Pinpoint the cell where the given text exists, returning its [x, y] midpoint coordinate. 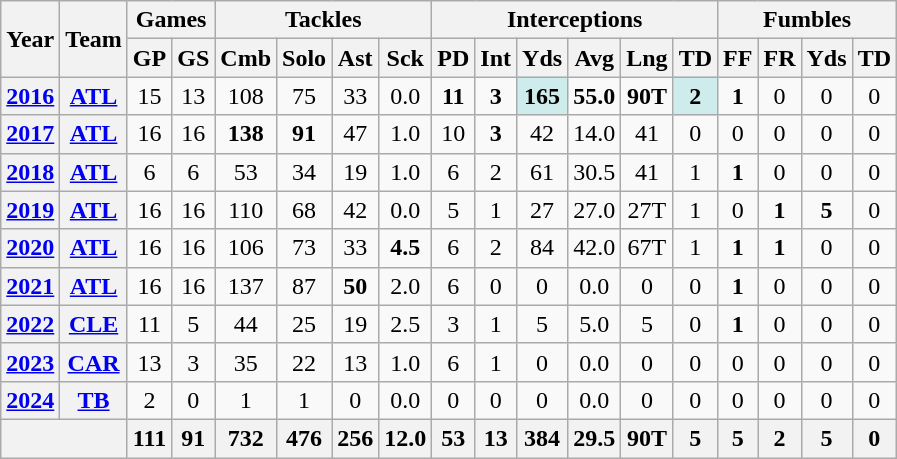
106 [246, 248]
30.5 [594, 172]
Team [94, 39]
Solo [304, 58]
5.0 [594, 324]
55.0 [594, 96]
GS [194, 58]
Fumbles [808, 20]
29.5 [594, 438]
FR [780, 58]
67T [647, 248]
2019 [30, 210]
110 [246, 210]
2016 [30, 96]
Interceptions [575, 20]
137 [246, 286]
111 [149, 438]
CLE [94, 324]
Sck [406, 58]
50 [356, 286]
27T [647, 210]
87 [304, 286]
PD [454, 58]
27 [542, 210]
2017 [30, 134]
108 [246, 96]
165 [542, 96]
2018 [30, 172]
732 [246, 438]
25 [304, 324]
CAR [94, 362]
2.0 [406, 286]
10 [454, 134]
2024 [30, 400]
476 [304, 438]
Lng [647, 58]
FF [738, 58]
22 [304, 362]
2023 [30, 362]
384 [542, 438]
84 [542, 248]
34 [304, 172]
4.5 [406, 248]
GP [149, 58]
138 [246, 134]
256 [356, 438]
2022 [30, 324]
Cmb [246, 58]
47 [356, 134]
42.0 [594, 248]
Avg [594, 58]
Tackles [324, 20]
61 [542, 172]
Int [496, 58]
73 [304, 248]
27.0 [594, 210]
TB [94, 400]
2.5 [406, 324]
14.0 [594, 134]
Games [170, 20]
15 [149, 96]
2020 [30, 248]
12.0 [406, 438]
35 [246, 362]
Ast [356, 58]
Year [30, 39]
2021 [30, 286]
68 [304, 210]
44 [246, 324]
75 [304, 96]
